Extract the (x, y) coordinate from the center of the cell holding the provided text.  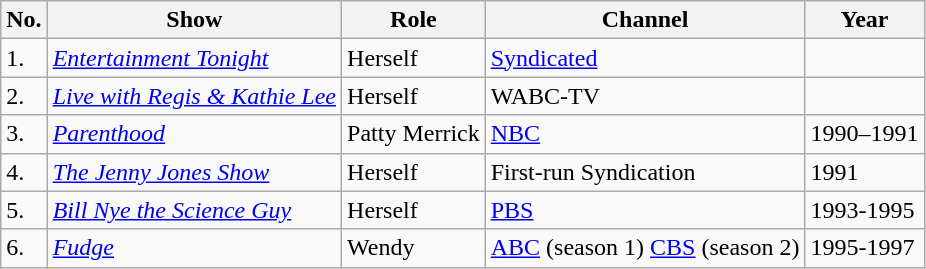
Parenthood (194, 134)
Fudge (194, 248)
Channel (645, 20)
Role (414, 20)
No. (24, 20)
Syndicated (645, 58)
Show (194, 20)
PBS (645, 210)
4. (24, 172)
1993-1995 (864, 210)
Entertainment Tonight (194, 58)
Patty Merrick (414, 134)
1995-1997 (864, 248)
NBC (645, 134)
Live with Regis & Kathie Lee (194, 96)
ABC (season 1) CBS (season 2) (645, 248)
Year (864, 20)
1991 (864, 172)
The Jenny Jones Show (194, 172)
WABC-TV (645, 96)
2. (24, 96)
Wendy (414, 248)
6. (24, 248)
3. (24, 134)
Bill Nye the Science Guy (194, 210)
5. (24, 210)
1. (24, 58)
1990–1991 (864, 134)
First-run Syndication (645, 172)
